Return [X, Y] of the center of cell containing provided text 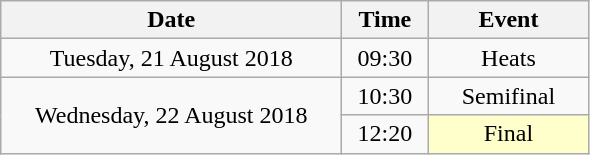
10:30 [385, 96]
Heats [508, 58]
Event [508, 20]
Time [385, 20]
12:20 [385, 134]
09:30 [385, 58]
Date [172, 20]
Final [508, 134]
Semifinal [508, 96]
Wednesday, 22 August 2018 [172, 115]
Tuesday, 21 August 2018 [172, 58]
